For the text-containing cell, return its midpoint in [x, y] coordinate format. 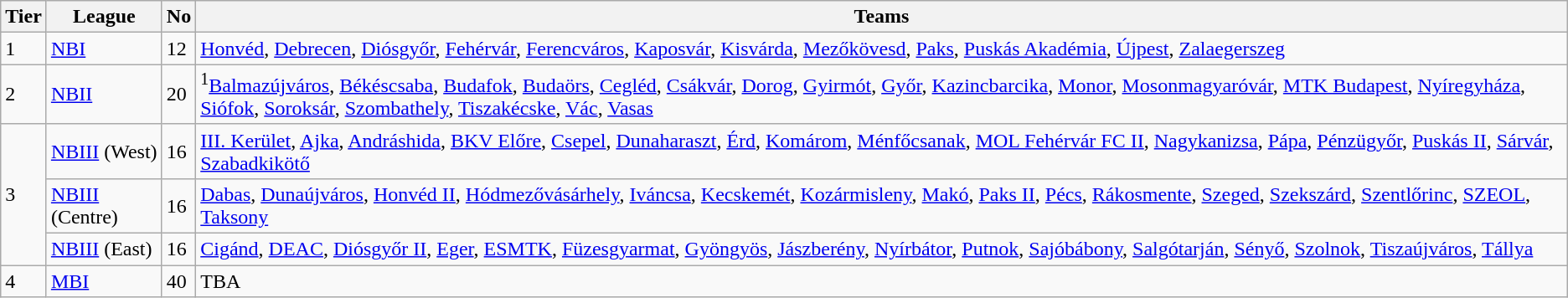
12 [178, 49]
2 [23, 95]
4 [23, 281]
Honvéd, Debrecen, Diósgyőr, Fehérvár, Ferencváros, Kaposvár, Kisvárda, Mezőkövesd, Paks, Puskás Akadémia, Újpest, Zalaegerszeg [882, 49]
NBIII (Centre) [104, 206]
40 [178, 281]
NBIII (West) [104, 151]
NBI [104, 49]
20 [178, 95]
Teams [882, 17]
3 [23, 194]
League [104, 17]
NBII [104, 95]
MBI [104, 281]
Tier [23, 17]
TBA [882, 281]
NBIII (East) [104, 249]
1 [23, 49]
No [178, 17]
